For the text-containing cell, return its midpoint in [x, y] coordinate format. 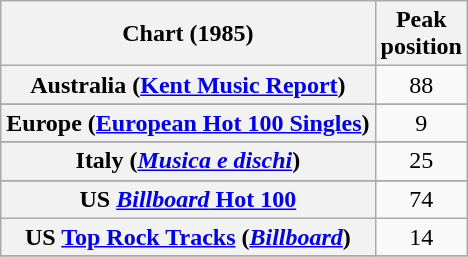
25 [421, 161]
Chart (1985) [188, 34]
9 [421, 123]
74 [421, 199]
Peakposition [421, 34]
US Billboard Hot 100 [188, 199]
Italy (Musica e dischi) [188, 161]
Europe (European Hot 100 Singles) [188, 123]
88 [421, 85]
14 [421, 237]
Australia (Kent Music Report) [188, 85]
US Top Rock Tracks (Billboard) [188, 237]
